Capture the cell that displays the provided text and extract its [x, y] central coordinate. 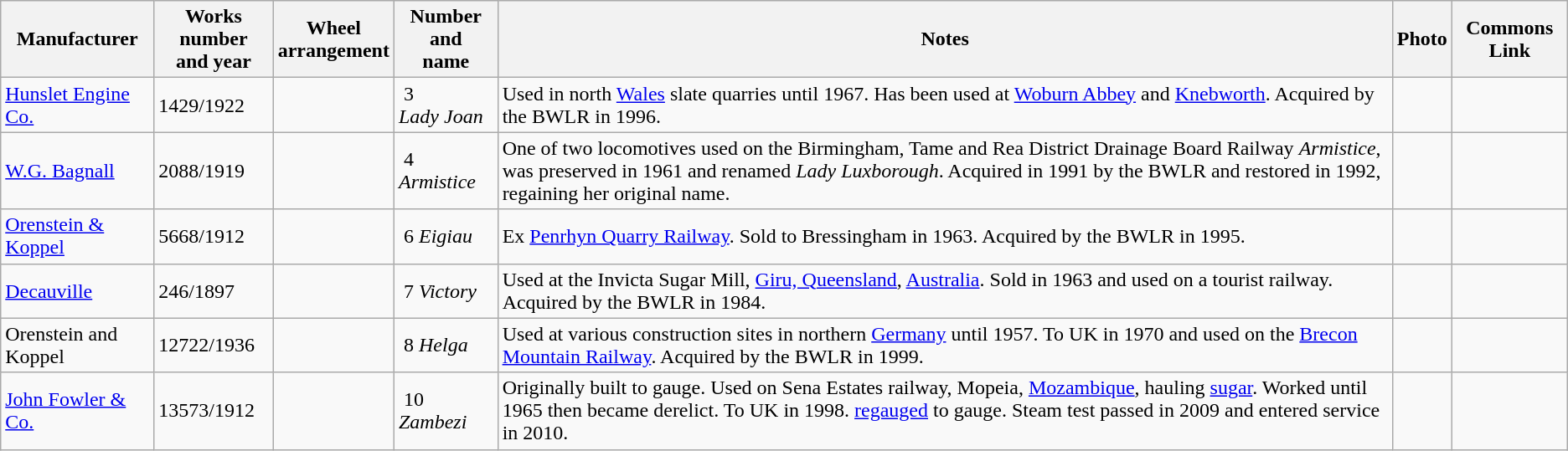
5668/1912 [214, 236]
7 Victory [446, 291]
Used in north Wales slate quarries until 1967. Has been used at Woburn Abbey and Knebworth. Acquired by the BWLR in 1996. [945, 105]
1429/1922 [214, 105]
12722/1936 [214, 345]
Used at the Invicta Sugar Mill, Giru, Queensland, Australia. Sold in 1963 and used on a tourist railway. Acquired by the BWLR in 1984. [945, 291]
13573/1912 [214, 411]
Number andname [446, 39]
Ex Penrhyn Quarry Railway. Sold to Bressingham in 1963. Acquired by the BWLR in 1995. [945, 236]
3 Lady Joan [446, 105]
10 Zambezi [446, 411]
W.G. Bagnall [77, 171]
Photo [1422, 39]
Decauville [77, 291]
Commons Link [1509, 39]
Hunslet Engine Co. [77, 105]
Orenstein & Koppel [77, 236]
Wheelarrangement [333, 39]
Works numberand year [214, 39]
8 Helga [446, 345]
4 Armistice [446, 171]
John Fowler & Co. [77, 411]
246/1897 [214, 291]
Orenstein and Koppel [77, 345]
2088/1919 [214, 171]
Manufacturer [77, 39]
Notes [945, 39]
6 Eigiau [446, 236]
